Return the (X, Y) coordinate for the center point of the cell that contains the specified text.  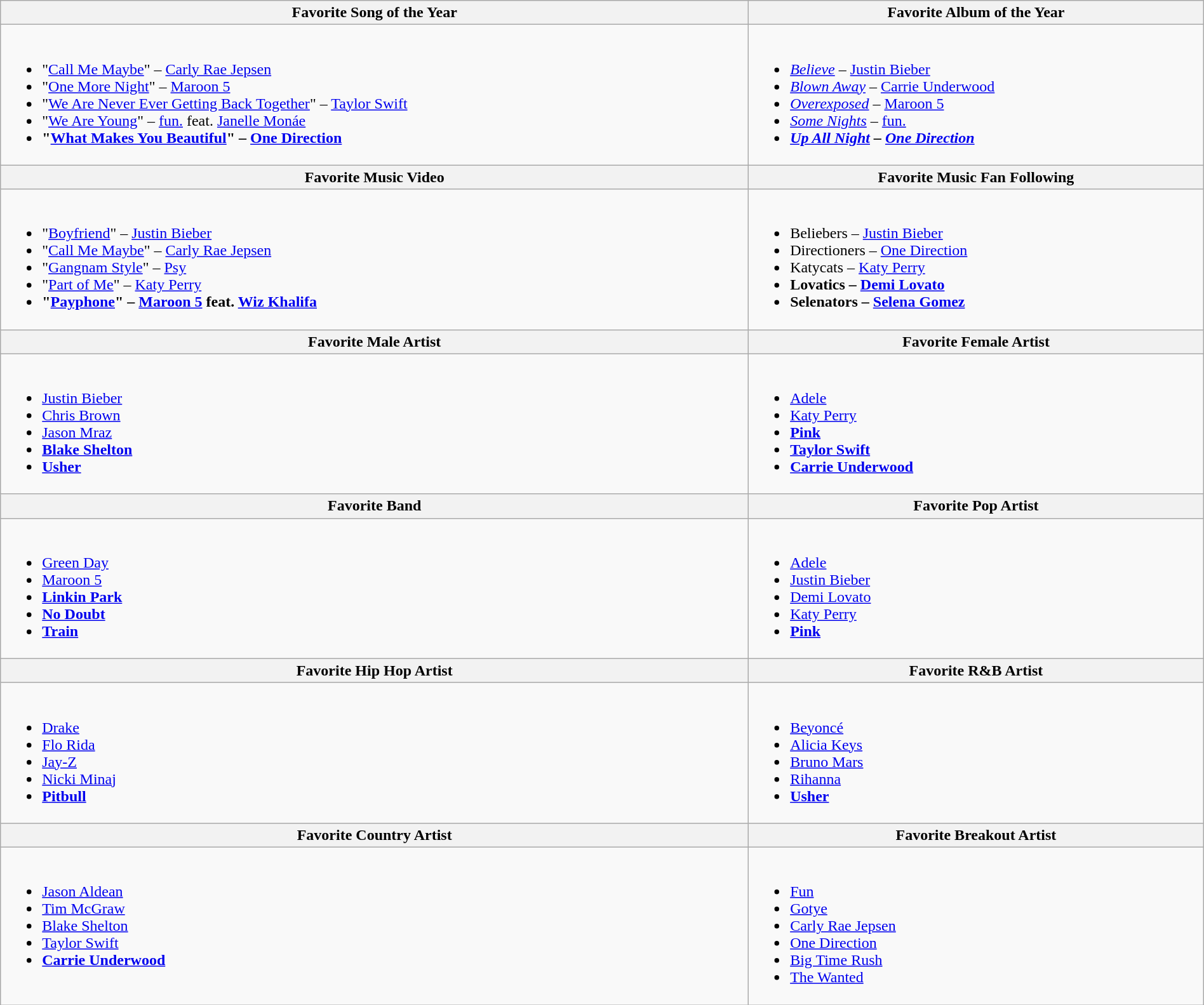
AdeleJustin BieberDemi LovatoKaty PerryPink (977, 588)
Jason AldeanTim McGrawBlake SheltonTaylor SwiftCarrie Underwood (375, 926)
AdeleKaty PerryPinkTaylor SwiftCarrie Underwood (977, 424)
"Boyfriend" – Justin Bieber"Call Me Maybe" – Carly Rae Jepsen"Gangnam Style" – Psy"Part of Me" – Katy Perry"Payphone" – Maroon 5 feat. Wiz Khalifa (375, 259)
Favorite Male Artist (375, 342)
Favorite Song of the Year (375, 13)
Favorite Music Fan Following (977, 177)
Favorite Band (375, 506)
Beliebers – Justin BieberDirectioners – One DirectionKatycats – Katy PerryLovatics – Demi LovatoSelenators – Selena Gomez (977, 259)
Favorite Pop Artist (977, 506)
Favorite Country Artist (375, 835)
Favorite Album of the Year (977, 13)
DrakeFlo RidaJay-ZNicki MinajPitbull (375, 753)
Favorite Music Video (375, 177)
Believe – Justin BieberBlown Away – Carrie UnderwoodOverexposed – Maroon 5Some Nights – fun.Up All Night – One Direction (977, 95)
Favorite R&B Artist (977, 670)
Favorite Female Artist (977, 342)
Favorite Hip Hop Artist (375, 670)
Justin BieberChris BrownJason MrazBlake SheltonUsher (375, 424)
BeyoncéAlicia KeysBruno MarsRihannaUsher (977, 753)
FunGotyeCarly Rae JepsenOne DirectionBig Time RushThe Wanted (977, 926)
Green DayMaroon 5Linkin ParkNo DoubtTrain (375, 588)
Favorite Breakout Artist (977, 835)
